Extract the [X, Y] coordinate from the center of the cell holding the provided text.  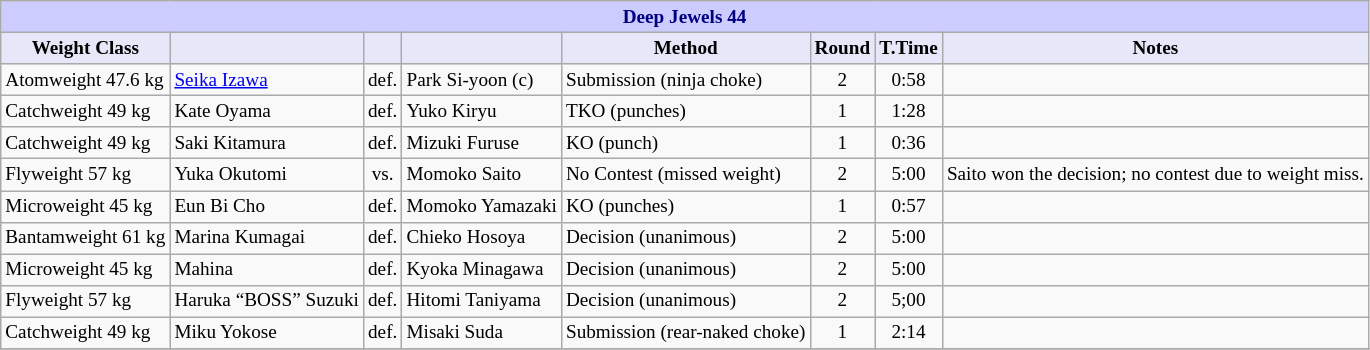
vs. [382, 175]
Saki Kitamura [267, 143]
0:58 [909, 80]
Momoko Yamazaki [482, 206]
Yuko Kiryu [482, 111]
Bantamweight 61 kg [86, 238]
Miku Yokose [267, 333]
Momoko Saito [482, 175]
Marina Kumagai [267, 238]
Method [686, 48]
KO (punch) [686, 143]
Weight Class [86, 48]
Saito won the decision; no contest due to weight miss. [1155, 175]
Submission (ninja choke) [686, 80]
2:14 [909, 333]
No Contest (missed weight) [686, 175]
Hitomi Taniyama [482, 301]
0:36 [909, 143]
Haruka “BOSS” Suzuki [267, 301]
Misaki Suda [482, 333]
Atomweight 47.6 kg [86, 80]
Mizuki Furuse [482, 143]
Park Si-yoon (c) [482, 80]
Yuka Okutomi [267, 175]
KO (punches) [686, 206]
Seika Izawa [267, 80]
Mahina [267, 270]
Round [842, 48]
5;00 [909, 301]
Kyoka Minagawa [482, 270]
0:57 [909, 206]
Submission (rear-naked choke) [686, 333]
Notes [1155, 48]
T.Time [909, 48]
Deep Jewels 44 [685, 17]
1:28 [909, 111]
Eun Bi Cho [267, 206]
TKO (punches) [686, 111]
Chieko Hosoya [482, 238]
Kate Oyama [267, 111]
